Output the [x, y] coordinate of the center of the cell containing the given text.  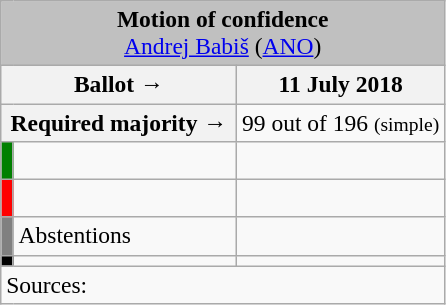
99 out of 196 (simple) [341, 122]
Abstentions [125, 236]
Required majority → [119, 122]
Sources: [223, 285]
11 July 2018 [341, 84]
Motion of confidenceAndrej Babiš (ANO) [223, 32]
Ballot → [119, 84]
